Find where the given text appears and provide that cell's center as (X, Y) coordinate. 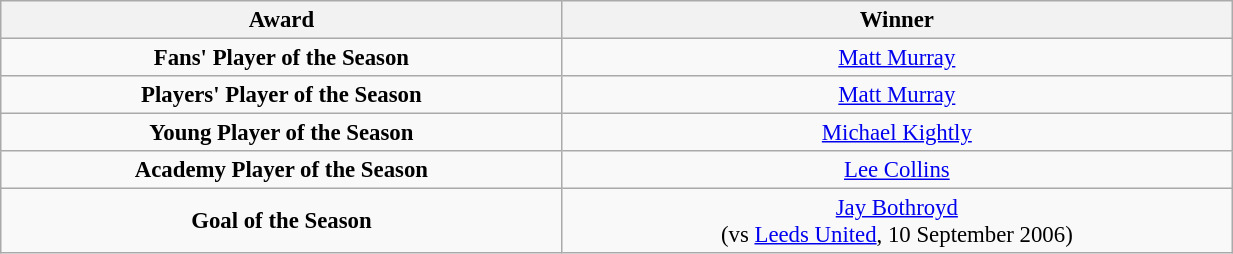
Fans' Player of the Season (282, 58)
Jay Bothroyd(vs Leeds United, 10 September 2006) (897, 222)
Award (282, 20)
Goal of the Season (282, 222)
Academy Player of the Season (282, 170)
Young Player of the Season (282, 133)
Players' Player of the Season (282, 95)
Michael Kightly (897, 133)
Lee Collins (897, 170)
Winner (897, 20)
